Pinpoint the cell where the given text exists, returning its [X, Y] midpoint coordinate. 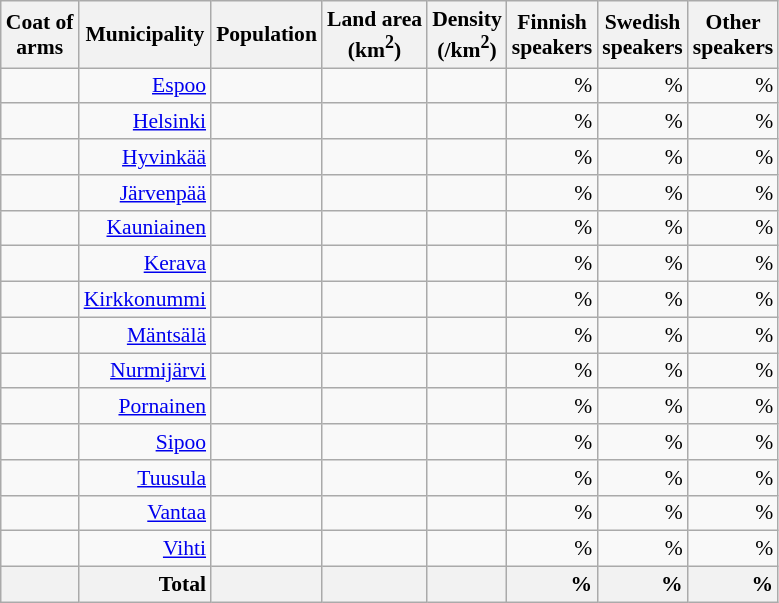
Municipality [145, 34]
Kerava [145, 264]
Swedishspeakers [642, 34]
Coat ofarms [40, 34]
Kirkkonummi [145, 300]
Total [145, 585]
Sipoo [145, 442]
Pornainen [145, 407]
Population [266, 34]
Vantaa [145, 513]
Järvenpää [145, 193]
Density(/km2) [467, 34]
Hyvinkää [145, 157]
Vihti [145, 549]
Helsinki [145, 122]
Kauniainen [145, 228]
Land area(km2) [374, 34]
Otherspeakers [733, 34]
Mäntsälä [145, 335]
Nurmijärvi [145, 371]
Tuusula [145, 478]
Finnishspeakers [552, 34]
Espoo [145, 86]
